From the cell containing the given text, extract its center point as (x, y) coordinate. 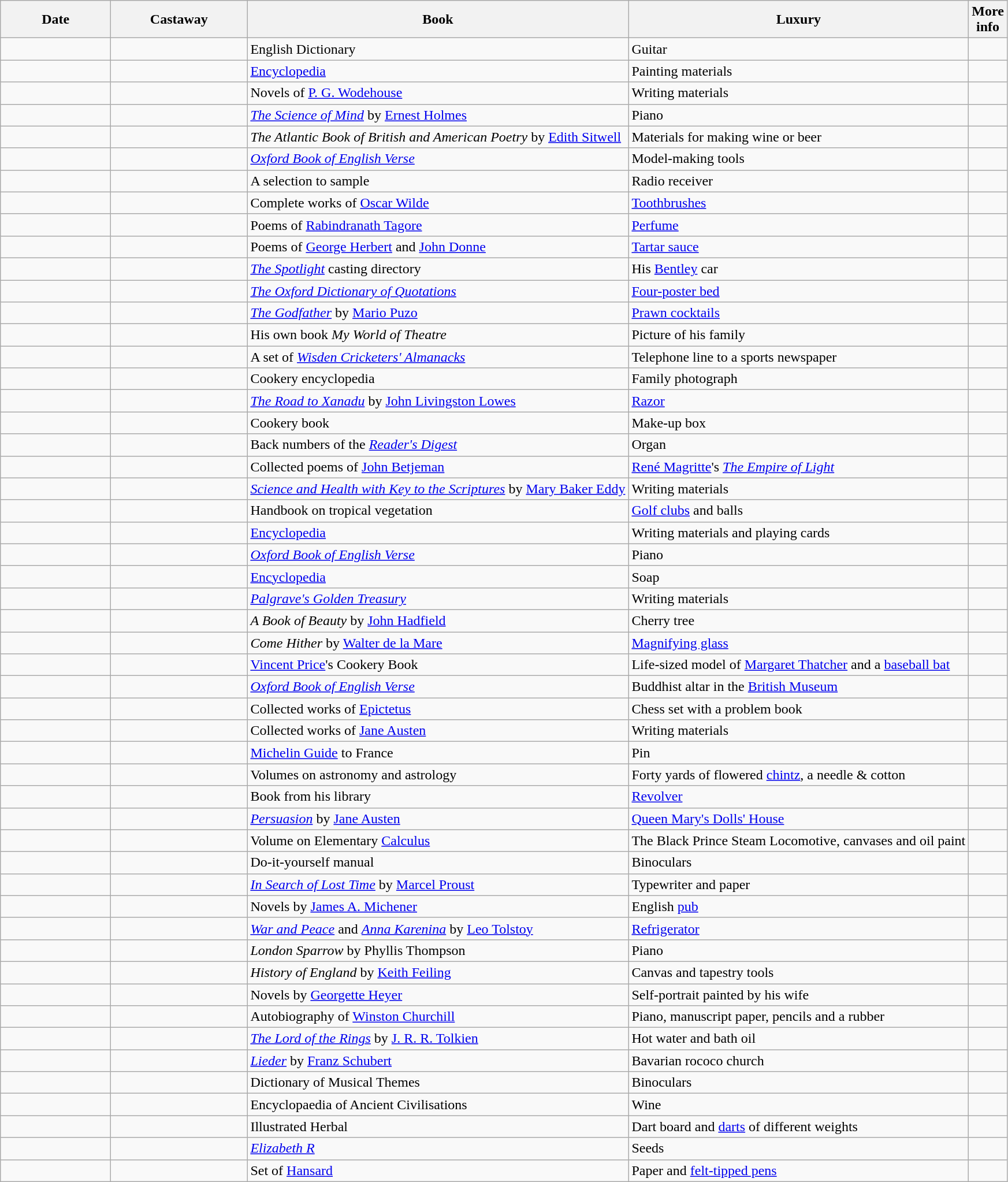
Radio receiver (798, 181)
Collected poems of John Betjeman (438, 467)
Soap (798, 577)
Book from his library (438, 797)
A set of Wisden Cricketers' Almanacks (438, 357)
Guitar (798, 49)
Revolver (798, 797)
Model-making tools (798, 159)
Handbook on tropical vegetation (438, 511)
Magnifying glass (798, 643)
The Godfather by Mario Puzo (438, 313)
Toothbrushes (798, 203)
Paper and felt-tipped pens (798, 1170)
Novels of P. G. Wodehouse (438, 93)
Perfume (798, 225)
Cherry tree (798, 620)
Materials for making wine or beer (798, 137)
The Black Prince Steam Locomotive, canvases and oil paint (798, 841)
Autobiography of Winston Churchill (438, 1017)
Encyclopaedia of Ancient Civilisations (438, 1105)
Prawn cocktails (798, 313)
Wine (798, 1105)
In Search of Lost Time by Marcel Proust (438, 884)
Book (438, 20)
Michelin Guide to France (438, 753)
Make-up box (798, 423)
The Road to Xanadu by John Livingston Lowes (438, 401)
Four-poster bed (798, 291)
Hot water and bath oil (798, 1039)
René Magritte's The Empire of Light (798, 467)
Seeds (798, 1148)
Poems of Rabindranath Tagore (438, 225)
English Dictionary (438, 49)
Novels by James A. Michener (438, 906)
Do-it-yourself manual (438, 863)
His own book My World of Theatre (438, 335)
Date (55, 20)
Dictionary of Musical Themes (438, 1083)
English pub (798, 906)
Elizabeth R (438, 1148)
Refrigerator (798, 928)
A selection to sample (438, 181)
History of England by Keith Feiling (438, 972)
Organ (798, 445)
Pin (798, 753)
Collected works of Jane Austen (438, 731)
The Lord of the Rings by J. R. R. Tolkien (438, 1039)
The Oxford Dictionary of Quotations (438, 291)
Come Hither by Walter de la Mare (438, 643)
Cookery encyclopedia (438, 379)
Buddhist altar in the British Museum (798, 687)
Queen Mary's Dolls' House (798, 819)
Volume on Elementary Calculus (438, 841)
Life-sized model of Margaret Thatcher and a baseball bat (798, 665)
Poems of George Herbert and John Donne (438, 247)
The Atlantic Book of British and American Poetry by Edith Sitwell (438, 137)
Writing materials and playing cards (798, 533)
Complete works of Oscar Wilde (438, 203)
Collected works of Epictetus (438, 709)
Castaway (179, 20)
Telephone line to a sports newspaper (798, 357)
Forty yards of flowered chintz, a needle & cotton (798, 775)
Picture of his family (798, 335)
Canvas and tapestry tools (798, 972)
The Science of Mind by Ernest Holmes (438, 115)
The Spotlight casting directory (438, 269)
Chess set with a problem book (798, 709)
Back numbers of the Reader's Digest (438, 445)
Razor (798, 401)
Science and Health with Key to the Scriptures by Mary Baker Eddy (438, 489)
Moreinfo (988, 20)
Golf clubs and balls (798, 511)
Typewriter and paper (798, 884)
Lieder by Franz Schubert (438, 1061)
Dart board and darts of different weights (798, 1127)
Cookery book (438, 423)
Piano, manuscript paper, pencils and a rubber (798, 1017)
Painting materials (798, 71)
Set of Hansard (438, 1170)
Self-portrait painted by his wife (798, 994)
Family photograph (798, 379)
Tartar sauce (798, 247)
Luxury (798, 20)
Bavarian rococo church (798, 1061)
Novels by Georgette Heyer (438, 994)
Illustrated Herbal (438, 1127)
His Bentley car (798, 269)
Palgrave's Golden Treasury (438, 599)
War and Peace and Anna Karenina by Leo Tolstoy (438, 928)
Persuasion by Jane Austen (438, 819)
A Book of Beauty by John Hadfield (438, 620)
London Sparrow by Phyllis Thompson (438, 950)
Volumes on astronomy and astrology (438, 775)
Vincent Price's Cookery Book (438, 665)
